Return the (x, y) coordinate for the center point of the cell that contains the specified text.  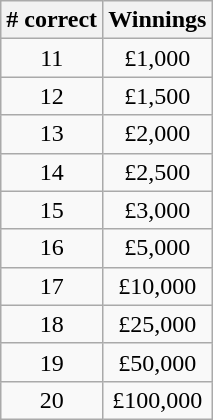
£3,000 (158, 210)
£25,000 (158, 324)
13 (52, 134)
15 (52, 210)
17 (52, 286)
£10,000 (158, 286)
£5,000 (158, 248)
11 (52, 58)
# correct (52, 20)
£50,000 (158, 362)
14 (52, 172)
£2,500 (158, 172)
£2,000 (158, 134)
£1,000 (158, 58)
16 (52, 248)
18 (52, 324)
Winnings (158, 20)
19 (52, 362)
£100,000 (158, 400)
£1,500 (158, 96)
12 (52, 96)
20 (52, 400)
